Identify which cell holds the provided text, then report its (X, Y) central coordinate. 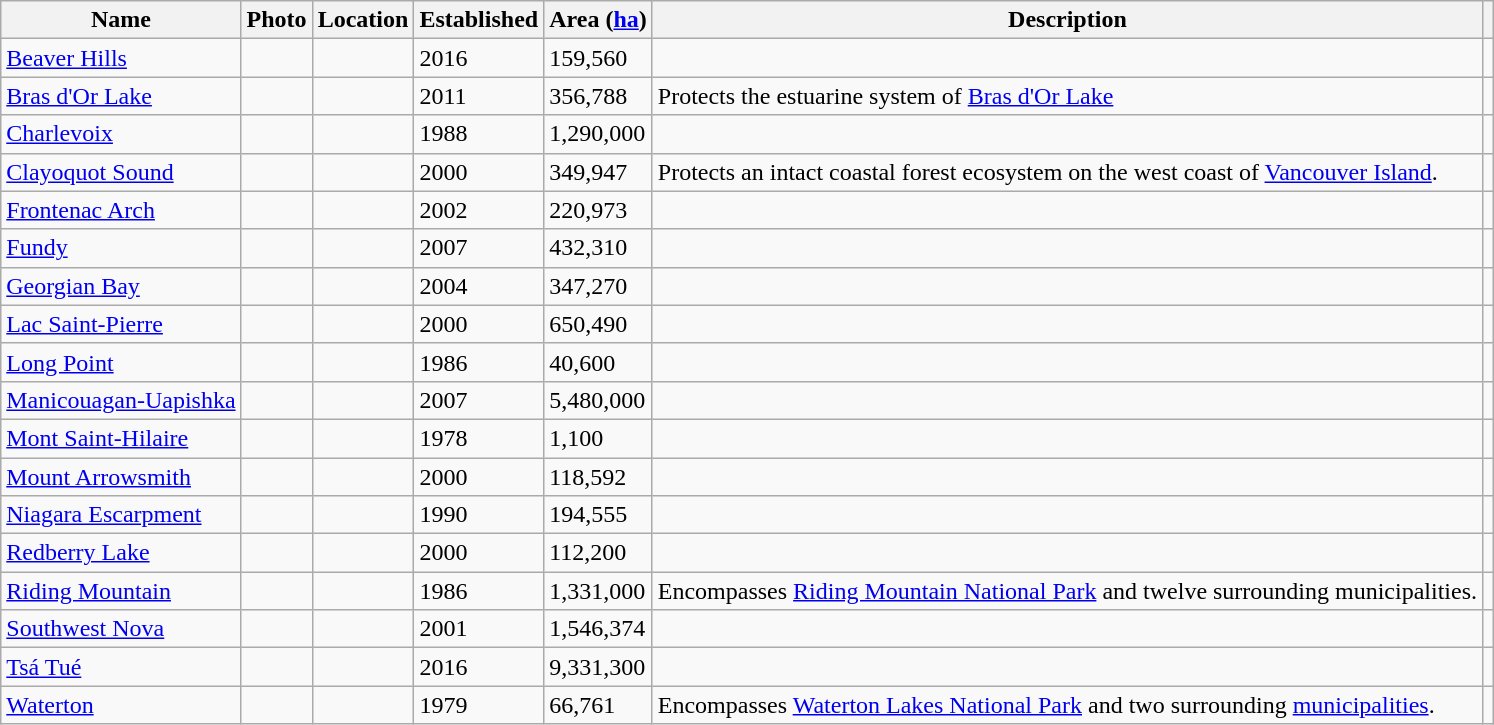
2001 (479, 629)
2011 (479, 96)
220,973 (598, 210)
1990 (479, 515)
Encompasses Waterton Lakes National Park and two surrounding municipalities. (1067, 705)
Name (121, 20)
1978 (479, 438)
Niagara Escarpment (121, 515)
432,310 (598, 248)
356,788 (598, 96)
Encompasses Riding Mountain National Park and twelve surrounding municipalities. (1067, 591)
40,600 (598, 362)
Description (1067, 20)
1,290,000 (598, 134)
1988 (479, 134)
2002 (479, 210)
347,270 (598, 286)
Beaver Hills (121, 58)
Location (363, 20)
Bras d'Or Lake (121, 96)
Area (ha) (598, 20)
Mont Saint-Hilaire (121, 438)
Frontenac Arch (121, 210)
66,761 (598, 705)
1,100 (598, 438)
Protects the estuarine system of Bras d'Or Lake (1067, 96)
Protects an intact coastal forest ecosystem on the west coast of Vancouver Island. (1067, 172)
1,546,374 (598, 629)
112,200 (598, 553)
194,555 (598, 515)
Southwest Nova (121, 629)
1,331,000 (598, 591)
Georgian Bay (121, 286)
650,490 (598, 324)
1979 (479, 705)
Redberry Lake (121, 553)
Tsá Tué (121, 667)
Lac Saint-Pierre (121, 324)
Long Point (121, 362)
Waterton (121, 705)
159,560 (598, 58)
Clayoquot Sound (121, 172)
118,592 (598, 477)
Riding Mountain (121, 591)
Established (479, 20)
Manicouagan-Uapishka (121, 400)
Charlevoix (121, 134)
Photo (276, 20)
5,480,000 (598, 400)
Fundy (121, 248)
9,331,300 (598, 667)
Mount Arrowsmith (121, 477)
349,947 (598, 172)
2004 (479, 286)
